Detect which cell encompasses the target text, then output its [x, y] center coordinate. 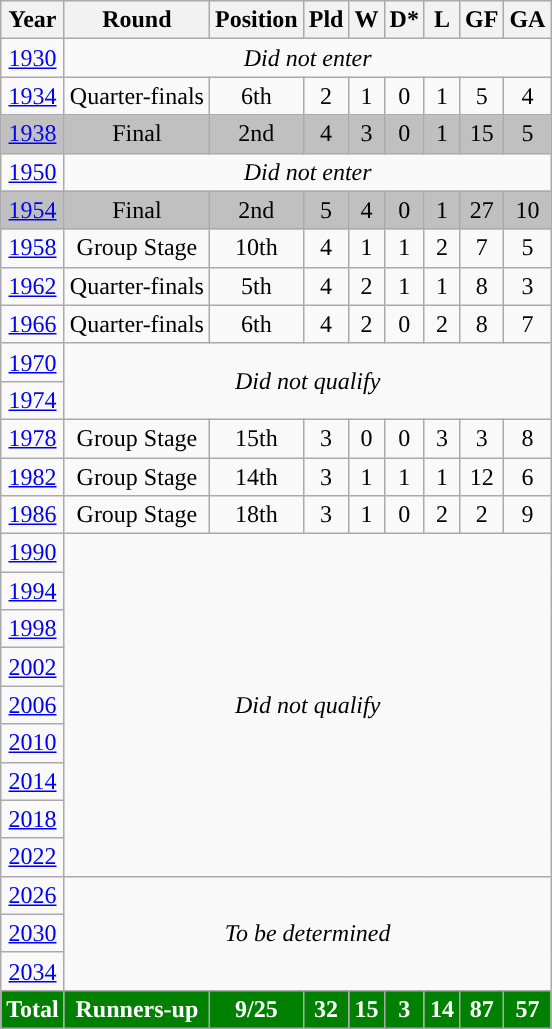
9 [528, 515]
1998 [33, 629]
10th [256, 248]
1974 [33, 400]
12 [482, 477]
87 [482, 1009]
1934 [33, 96]
1978 [33, 438]
Position [256, 20]
18th [256, 515]
1958 [33, 248]
2034 [33, 971]
1970 [33, 362]
2030 [33, 933]
1994 [33, 591]
1954 [33, 210]
D* [404, 20]
Pld [326, 20]
L [442, 20]
14 [442, 1009]
Total [33, 1009]
2014 [33, 781]
GF [482, 20]
1938 [33, 134]
1986 [33, 515]
32 [326, 1009]
2006 [33, 705]
5th [256, 286]
1930 [33, 58]
27 [482, 210]
Runners-up [136, 1009]
2018 [33, 819]
9/25 [256, 1009]
10 [528, 210]
2022 [33, 857]
1982 [33, 477]
GA [528, 20]
57 [528, 1009]
1966 [33, 324]
15th [256, 438]
1950 [33, 172]
1962 [33, 286]
W [366, 20]
To be determined [308, 933]
2010 [33, 743]
Round [136, 20]
6 [528, 477]
2026 [33, 895]
2002 [33, 667]
14th [256, 477]
1990 [33, 553]
Year [33, 20]
